Return [X, Y] of the center of cell containing provided text 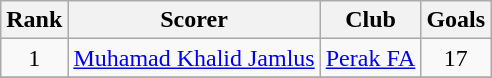
Perak FA [370, 58]
Scorer [194, 20]
Club [370, 20]
1 [34, 58]
Goals [456, 20]
17 [456, 58]
Rank [34, 20]
Muhamad Khalid Jamlus [194, 58]
